Find where the given text appears and provide that cell's center as [x, y] coordinate. 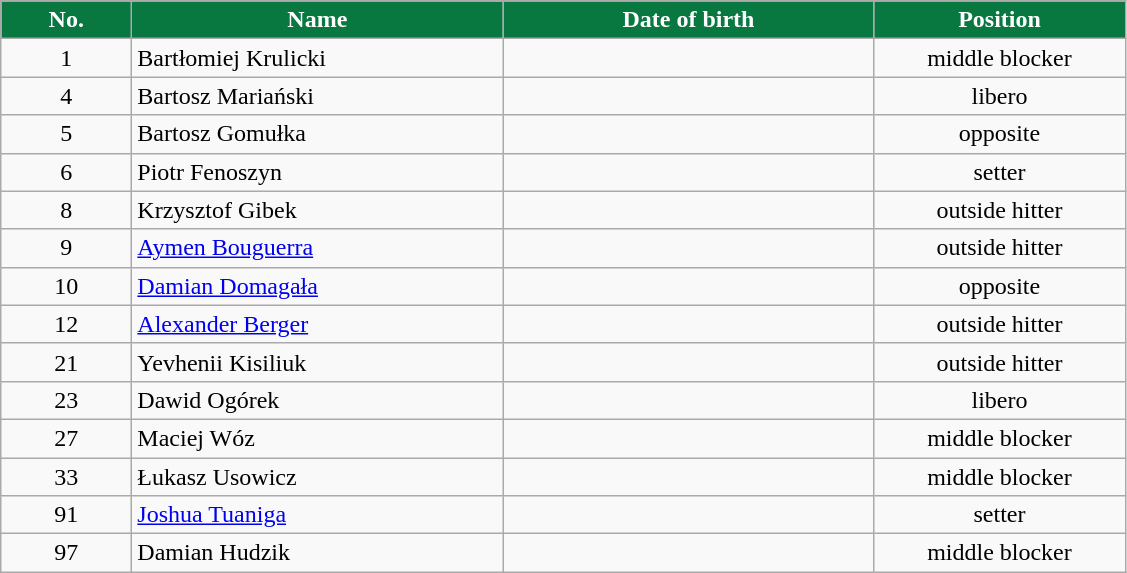
6 [66, 172]
23 [66, 400]
12 [66, 324]
Maciej Wóz [318, 438]
Krzysztof Gibek [318, 210]
Aymen Bouguerra [318, 248]
10 [66, 286]
Damian Hudzik [318, 553]
Joshua Tuaniga [318, 515]
Damian Domagała [318, 286]
5 [66, 134]
Łukasz Usowicz [318, 477]
1 [66, 58]
27 [66, 438]
Bartosz Mariański [318, 96]
Dawid Ogórek [318, 400]
8 [66, 210]
91 [66, 515]
Piotr Fenoszyn [318, 172]
Name [318, 20]
Bartosz Gomułka [318, 134]
Position [1000, 20]
No. [66, 20]
9 [66, 248]
Bartłomiej Krulicki [318, 58]
21 [66, 362]
Date of birth [688, 20]
Alexander Berger [318, 324]
Yevhenii Kisiliuk [318, 362]
33 [66, 477]
97 [66, 553]
4 [66, 96]
